Locate the cell with the specified text and output its (X, Y) center coordinate. 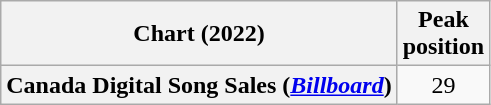
29 (443, 85)
Chart (2022) (199, 34)
Peakposition (443, 34)
Canada Digital Song Sales (Billboard) (199, 85)
